Locate the cell with the specified text and output its (X, Y) center coordinate. 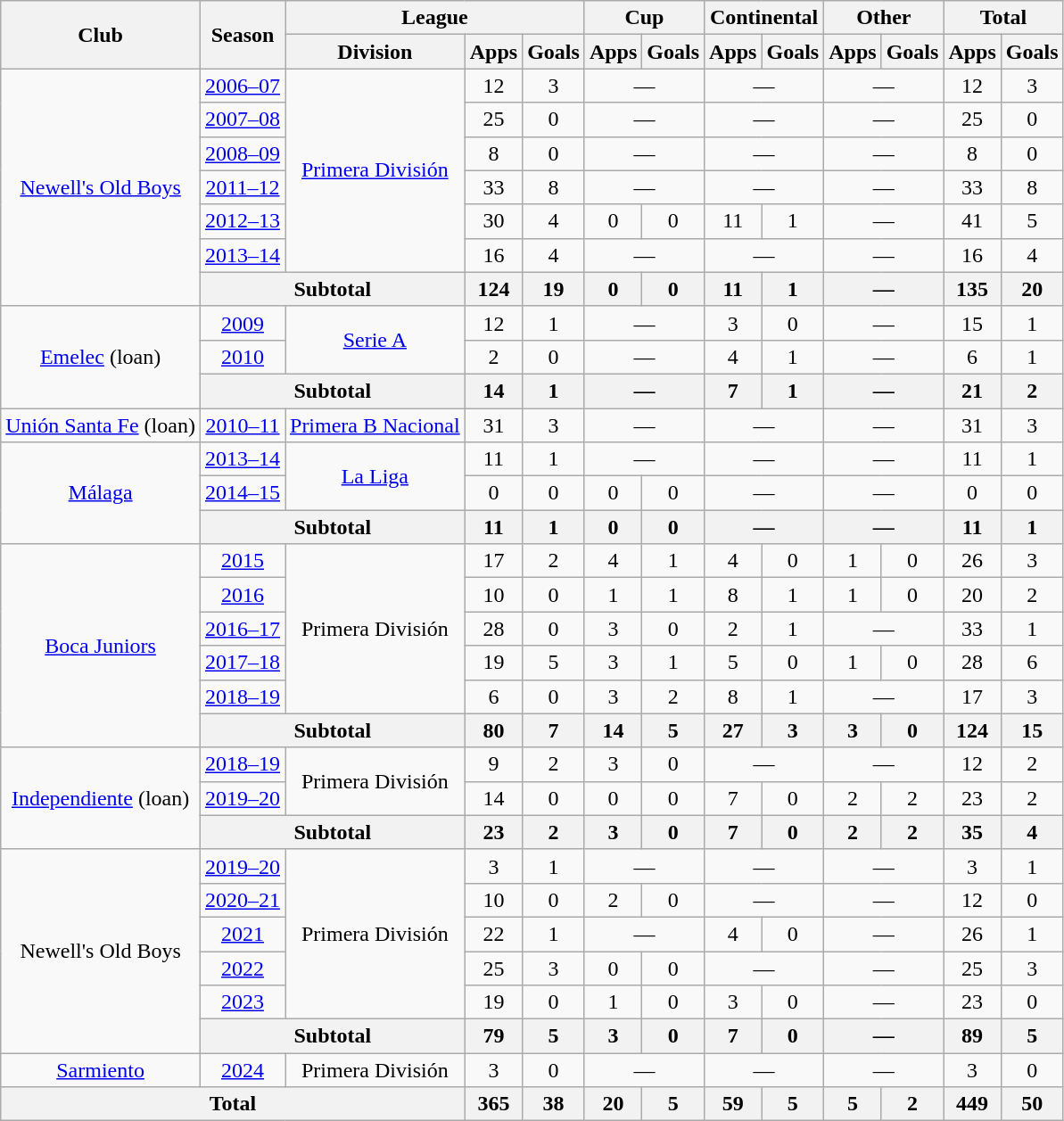
2010–11 (243, 425)
Sarmiento (101, 1070)
89 (972, 1036)
30 (493, 221)
449 (972, 1104)
50 (1032, 1104)
41 (972, 221)
2010 (243, 357)
2011–12 (243, 187)
2021 (243, 934)
2016–17 (243, 629)
2015 (243, 561)
38 (554, 1104)
365 (493, 1104)
2008–09 (243, 153)
21 (972, 391)
Cup (644, 18)
Other (884, 18)
2024 (243, 1070)
Málaga (101, 493)
9 (493, 764)
Division (375, 52)
Season (243, 35)
2009 (243, 323)
2007–08 (243, 120)
2023 (243, 1002)
Unión Santa Fe (loan) (101, 425)
Independiente (loan) (101, 798)
2014–15 (243, 493)
League (435, 18)
59 (733, 1104)
Serie A (375, 340)
Boca Juniors (101, 646)
2016 (243, 595)
135 (972, 289)
2006–07 (243, 86)
La Liga (375, 476)
2022 (243, 968)
Club (101, 35)
Primera B Nacional (375, 425)
27 (733, 730)
79 (493, 1036)
2012–13 (243, 221)
2020–21 (243, 900)
35 (972, 832)
22 (493, 934)
Continental (764, 18)
Emelec (loan) (101, 357)
80 (493, 730)
2017–18 (243, 663)
